Return (x, y) of the center of cell containing provided text 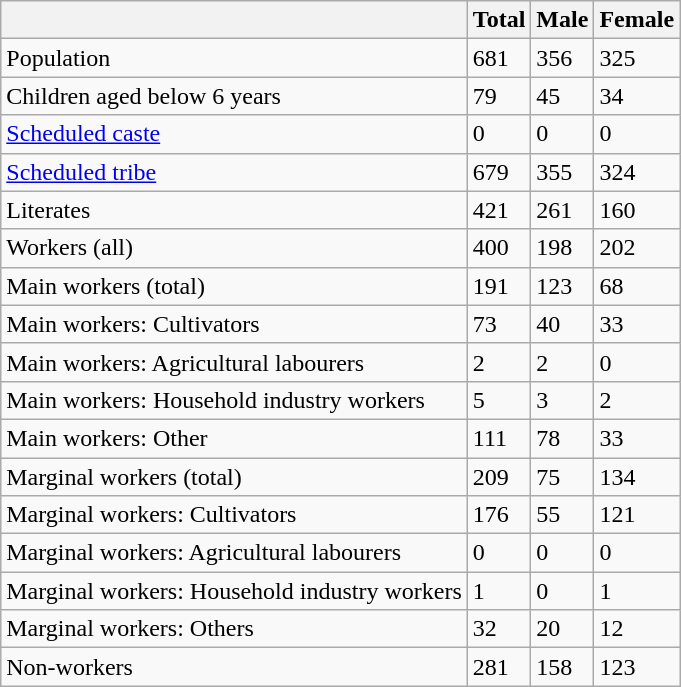
176 (499, 515)
Non-workers (234, 667)
356 (562, 58)
Scheduled tribe (234, 172)
Children aged below 6 years (234, 96)
421 (499, 210)
209 (499, 477)
Main workers (total) (234, 286)
Main workers: Agricultural labourers (234, 362)
121 (637, 515)
Marginal workers: Agricultural labourers (234, 553)
Total (499, 20)
325 (637, 58)
Female (637, 20)
Marginal workers: Others (234, 629)
45 (562, 96)
355 (562, 172)
Main workers: Household industry workers (234, 400)
78 (562, 438)
55 (562, 515)
134 (637, 477)
158 (562, 667)
Main workers: Cultivators (234, 324)
79 (499, 96)
68 (637, 286)
40 (562, 324)
3 (562, 400)
111 (499, 438)
34 (637, 96)
679 (499, 172)
75 (562, 477)
Marginal workers: Household industry workers (234, 591)
681 (499, 58)
Male (562, 20)
73 (499, 324)
12 (637, 629)
281 (499, 667)
Marginal workers (total) (234, 477)
Scheduled caste (234, 134)
160 (637, 210)
Workers (all) (234, 248)
32 (499, 629)
20 (562, 629)
324 (637, 172)
5 (499, 400)
Literates (234, 210)
Population (234, 58)
261 (562, 210)
191 (499, 286)
202 (637, 248)
Marginal workers: Cultivators (234, 515)
198 (562, 248)
400 (499, 248)
Main workers: Other (234, 438)
